Provide the [x, y] coordinate of the cell's center where the given text is located.  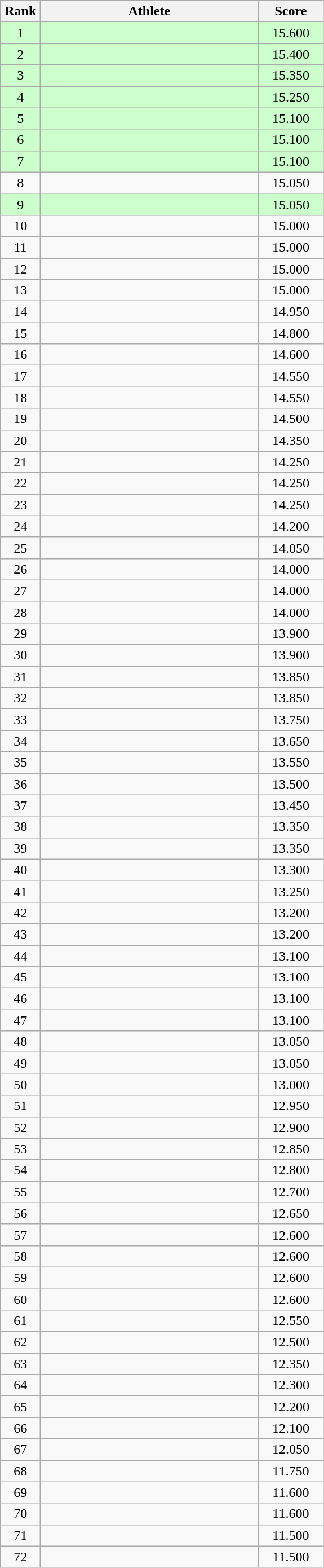
11 [20, 247]
13.450 [291, 805]
72 [20, 1557]
14.500 [291, 419]
6 [20, 140]
26 [20, 569]
25 [20, 548]
12.900 [291, 1127]
37 [20, 805]
41 [20, 891]
12.350 [291, 1364]
53 [20, 1149]
12.500 [291, 1342]
8 [20, 183]
56 [20, 1213]
50 [20, 1085]
36 [20, 784]
13.250 [291, 891]
23 [20, 505]
14.200 [291, 526]
12.100 [291, 1428]
15.600 [291, 33]
14.050 [291, 548]
32 [20, 698]
13.500 [291, 784]
51 [20, 1106]
10 [20, 226]
46 [20, 999]
66 [20, 1428]
15.250 [291, 97]
12.700 [291, 1192]
13.550 [291, 763]
22 [20, 483]
13.300 [291, 870]
12 [20, 269]
13.650 [291, 741]
21 [20, 462]
17 [20, 376]
42 [20, 913]
69 [20, 1492]
14.800 [291, 333]
68 [20, 1471]
Athlete [149, 11]
31 [20, 677]
29 [20, 634]
18 [20, 398]
54 [20, 1170]
40 [20, 870]
15 [20, 333]
14.600 [291, 355]
35 [20, 763]
61 [20, 1321]
14 [20, 312]
14.350 [291, 441]
55 [20, 1192]
12.950 [291, 1106]
67 [20, 1450]
15.400 [291, 54]
63 [20, 1364]
12.050 [291, 1450]
48 [20, 1042]
Score [291, 11]
49 [20, 1063]
28 [20, 612]
12.300 [291, 1385]
20 [20, 441]
27 [20, 591]
Rank [20, 11]
30 [20, 655]
44 [20, 956]
7 [20, 161]
4 [20, 97]
11.750 [291, 1471]
19 [20, 419]
47 [20, 1020]
3 [20, 76]
12.650 [291, 1213]
58 [20, 1256]
12.850 [291, 1149]
39 [20, 848]
33 [20, 720]
34 [20, 741]
52 [20, 1127]
5 [20, 118]
70 [20, 1514]
2 [20, 54]
13.750 [291, 720]
45 [20, 977]
57 [20, 1235]
9 [20, 204]
60 [20, 1299]
64 [20, 1385]
59 [20, 1278]
13 [20, 290]
1 [20, 33]
24 [20, 526]
13.000 [291, 1085]
43 [20, 934]
16 [20, 355]
12.200 [291, 1407]
15.350 [291, 76]
71 [20, 1535]
62 [20, 1342]
12.550 [291, 1321]
12.800 [291, 1170]
38 [20, 827]
65 [20, 1407]
14.950 [291, 312]
